Pinpoint the cell where the given text exists, returning its (x, y) midpoint coordinate. 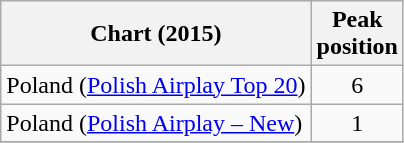
Chart (2015) (156, 34)
Poland (Polish Airplay – New) (156, 123)
Poland (Polish Airplay Top 20) (156, 85)
6 (357, 85)
Peakposition (357, 34)
1 (357, 123)
